Pinpoint the cell where the given text exists, returning its (x, y) midpoint coordinate. 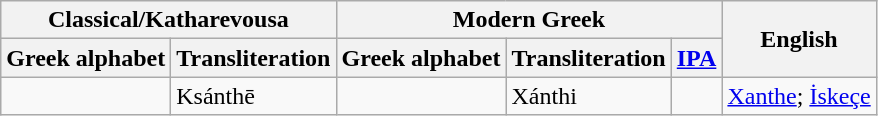
English (799, 39)
Modern Greek (529, 20)
IPA (696, 58)
Xánthi (588, 96)
Classical/Katharevousa (168, 20)
Xanthe; İskeçe (799, 96)
Ksánthē (254, 96)
